Output the (x, y) coordinate of the center of the cell containing the given text.  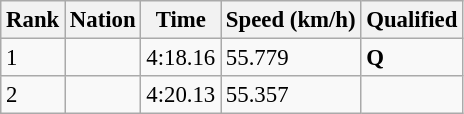
1 (33, 58)
55.357 (291, 95)
Nation (103, 20)
4:20.13 (181, 95)
Time (181, 20)
55.779 (291, 58)
Speed (km/h) (291, 20)
Q (412, 58)
4:18.16 (181, 58)
Rank (33, 20)
Qualified (412, 20)
2 (33, 95)
